Determine the (x, y) coordinate at the center of the cell enclosing the given text.  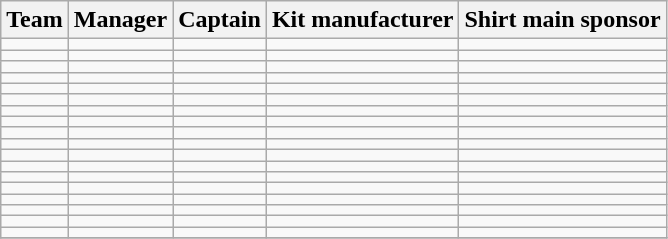
Captain (220, 20)
Manager (120, 20)
Shirt main sponsor (562, 20)
Team (35, 20)
Kit manufacturer (362, 20)
